Output the [x, y] coordinate of the center of the cell containing the given text.  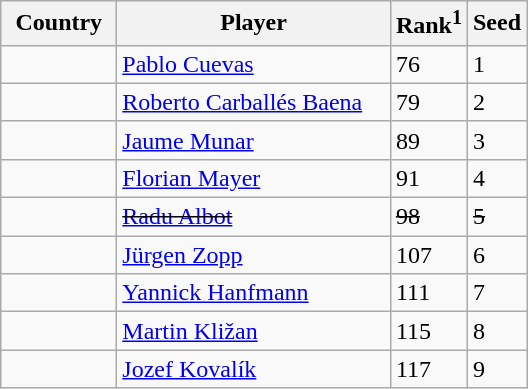
Radu Albot [254, 217]
Player [254, 24]
Country [59, 24]
Rank1 [428, 24]
Jaume Munar [254, 140]
Martin Kližan [254, 331]
Jozef Kovalík [254, 369]
6 [496, 255]
Yannick Hanfmann [254, 293]
Pablo Cuevas [254, 64]
Jürgen Zopp [254, 255]
89 [428, 140]
107 [428, 255]
91 [428, 178]
2 [496, 102]
4 [496, 178]
3 [496, 140]
8 [496, 331]
115 [428, 331]
79 [428, 102]
5 [496, 217]
117 [428, 369]
Roberto Carballés Baena [254, 102]
9 [496, 369]
1 [496, 64]
76 [428, 64]
98 [428, 217]
Seed [496, 24]
7 [496, 293]
111 [428, 293]
Florian Mayer [254, 178]
